Detect which cell encompasses the target text, then output its (x, y) center coordinate. 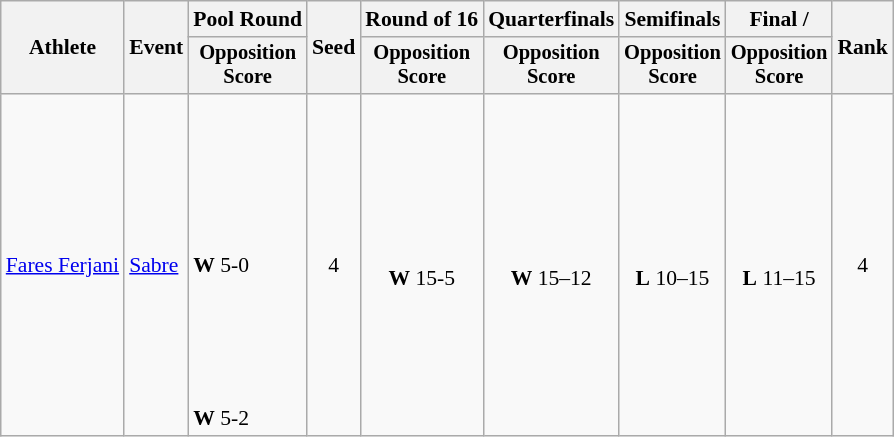
Quarterfinals (551, 19)
Event (156, 48)
Seed (334, 48)
Rank (862, 48)
Pool Round (248, 19)
W 5-0 W 5-2 (248, 265)
Fares Ferjani (62, 265)
Athlete (62, 48)
L 10–15 (672, 265)
W 15-5 (422, 265)
L 11–15 (780, 265)
Final / (780, 19)
Round of 16 (422, 19)
W 15–12 (551, 265)
Semifinals (672, 19)
Sabre (156, 265)
